Scan for the cell matching the given text and deliver its [x, y] coordinate at center. 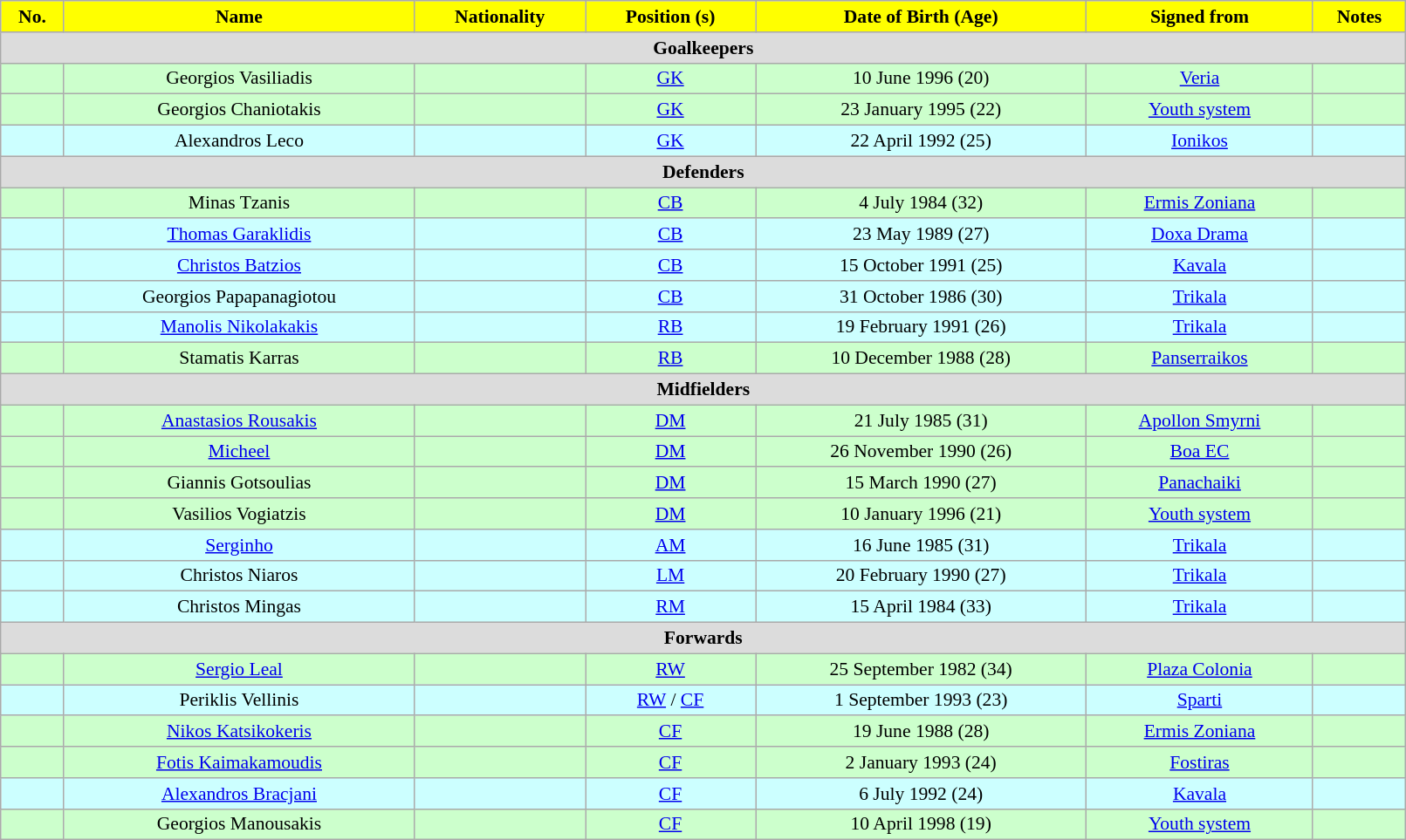
Georgios Vasiliadis [239, 79]
22 April 1992 (25) [922, 141]
Sergio Leal [239, 669]
Periklis Vellinis [239, 700]
Nikos Katsikokeris [239, 732]
Christos Batzios [239, 265]
Georgios Papapanagiotou [239, 297]
Giannis Gotsoulias [239, 483]
15 October 1991 (25) [922, 265]
Georgios Manousakis [239, 824]
10 January 1996 (21) [922, 514]
Signed from [1199, 17]
10 April 1998 (19) [922, 824]
Vasilios Vogiatzis [239, 514]
6 July 1992 (24) [922, 794]
20 February 1990 (27) [922, 576]
Position (s) [670, 17]
RM [670, 607]
RW / CF [670, 700]
No. [32, 17]
Nationality [500, 17]
Christos Mingas [239, 607]
2 January 1993 (24) [922, 762]
Stamatis Karras [239, 359]
Midfielders [703, 390]
Minas Tzanis [239, 203]
Doxa Drama [1199, 235]
Sparti [1199, 700]
Georgios Chaniotakis [239, 110]
Fotis Kaimakamoudis [239, 762]
10 December 1988 (28) [922, 359]
Panachaiki [1199, 483]
23 May 1989 (27) [922, 235]
26 November 1990 (26) [922, 452]
21 July 1985 (31) [922, 420]
Alexandros Leco [239, 141]
19 June 1988 (28) [922, 732]
Date of Birth (Age) [922, 17]
Anastasios Rousakis [239, 420]
Fostiras [1199, 762]
Alexandros Bracjani [239, 794]
4 July 1984 (32) [922, 203]
Plaza Colonia [1199, 669]
Boa EC [1199, 452]
15 March 1990 (27) [922, 483]
Thomas Garaklidis [239, 235]
1 September 1993 (23) [922, 700]
15 April 1984 (33) [922, 607]
Name [239, 17]
RW [670, 669]
Apollon Smyrni [1199, 420]
19 February 1991 (26) [922, 327]
23 January 1995 (22) [922, 110]
16 June 1985 (31) [922, 545]
Manolis Nikolakakis [239, 327]
Notes [1360, 17]
31 October 1986 (30) [922, 297]
Ionikos [1199, 141]
Veria [1199, 79]
Micheel [239, 452]
Panserraikos [1199, 359]
AM [670, 545]
Serginho [239, 545]
LM [670, 576]
Defenders [703, 172]
Forwards [703, 639]
10 June 1996 (20) [922, 79]
Goalkeepers [703, 48]
Christos Niaros [239, 576]
25 September 1982 (34) [922, 669]
